Determine the [x, y] coordinate at the center of the cell enclosing the given text.  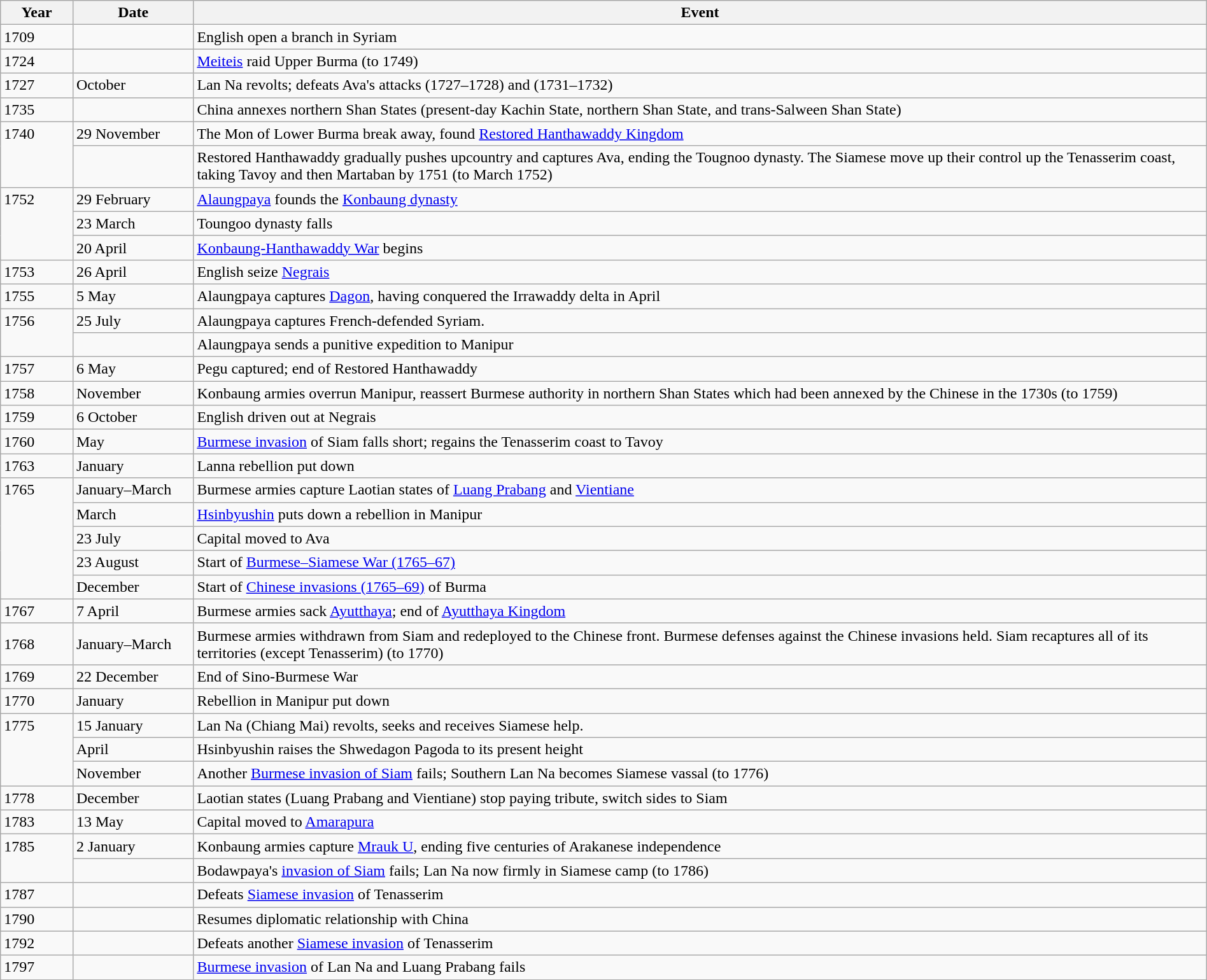
Lanna rebellion put down [700, 466]
1727 [37, 85]
1757 [37, 369]
April [132, 750]
Year [37, 13]
1785 [37, 858]
Burmese invasion of Lan Na and Luang Prabang fails [700, 967]
Hsinbyushin raises the Shwedagon Pagoda to its present height [700, 750]
1756 [37, 332]
15 January [132, 725]
Toungoo dynasty falls [700, 223]
Capital moved to Amarapura [700, 822]
7 April [132, 611]
Defeats another Siamese invasion of Tenasserim [700, 943]
1765 [37, 538]
Alaungpaya captures French-defended Syriam. [700, 320]
Another Burmese invasion of Siam fails; Southern Lan Na becomes Siamese vassal (to 1776) [700, 774]
13 May [132, 822]
1758 [37, 393]
6 October [132, 417]
Burmese armies capture Laotian states of Luang Prabang and Vientiane [700, 490]
1792 [37, 943]
Laotian states (Luang Prabang and Vientiane) stop paying tribute, switch sides to Siam [700, 798]
1759 [37, 417]
1767 [37, 611]
Start of Chinese invasions (1765–69) of Burma [700, 587]
1755 [37, 296]
Konbaung-Hanthawaddy War begins [700, 248]
1709 [37, 37]
29 November [132, 134]
1724 [37, 61]
2 January [132, 846]
Alaungpaya founds the Konbaung dynasty [700, 199]
Resumes diplomatic relationship with China [700, 919]
Lan Na (Chiang Mai) revolts, seeks and receives Siamese help. [700, 725]
End of Sino-Burmese War [700, 676]
1735 [37, 109]
Pegu captured; end of Restored Hanthawaddy [700, 369]
May [132, 442]
1775 [37, 749]
1783 [37, 822]
1778 [37, 798]
English open a branch in Syriam [700, 37]
23 March [132, 223]
Burmese armies sack Ayutthaya; end of Ayutthaya Kingdom [700, 611]
Konbaung armies capture Mrauk U, ending five centuries of Arakanese independence [700, 846]
1770 [37, 701]
Event [700, 13]
20 April [132, 248]
Alaungpaya captures Dagon, having conquered the Irrawaddy delta in April [700, 296]
English driven out at Negrais [700, 417]
25 July [132, 320]
1797 [37, 967]
26 April [132, 272]
March [132, 514]
5 May [132, 296]
1753 [37, 272]
1769 [37, 676]
1760 [37, 442]
6 May [132, 369]
Hsinbyushin puts down a rebellion in Manipur [700, 514]
October [132, 85]
Meiteis raid Upper Burma (to 1749) [700, 61]
The Mon of Lower Burma break away, found Restored Hanthawaddy Kingdom [700, 134]
Alaungpaya sends a punitive expedition to Manipur [700, 345]
1752 [37, 223]
Konbaung armies overrun Manipur, reassert Burmese authority in northern Shan States which had been annexed by the Chinese in the 1730s (to 1759) [700, 393]
China annexes northern Shan States (present-day Kachin State, northern Shan State, and trans-Salween Shan State) [700, 109]
1787 [37, 895]
23 July [132, 538]
Bodawpaya's invasion of Siam fails; Lan Na now firmly in Siamese camp (to 1786) [700, 871]
Date [132, 13]
29 February [132, 199]
Lan Na revolts; defeats Ava's attacks (1727–1728) and (1731–1732) [700, 85]
English seize Negrais [700, 272]
Start of Burmese–Siamese War (1765–67) [700, 563]
1763 [37, 466]
1768 [37, 644]
Capital moved to Ava [700, 538]
1790 [37, 919]
Burmese invasion of Siam falls short; regains the Tenasserim coast to Tavoy [700, 442]
23 August [132, 563]
1740 [37, 154]
Rebellion in Manipur put down [700, 701]
22 December [132, 676]
Defeats Siamese invasion of Tenasserim [700, 895]
